Locate the cell with the specified text and output its (x, y) center coordinate. 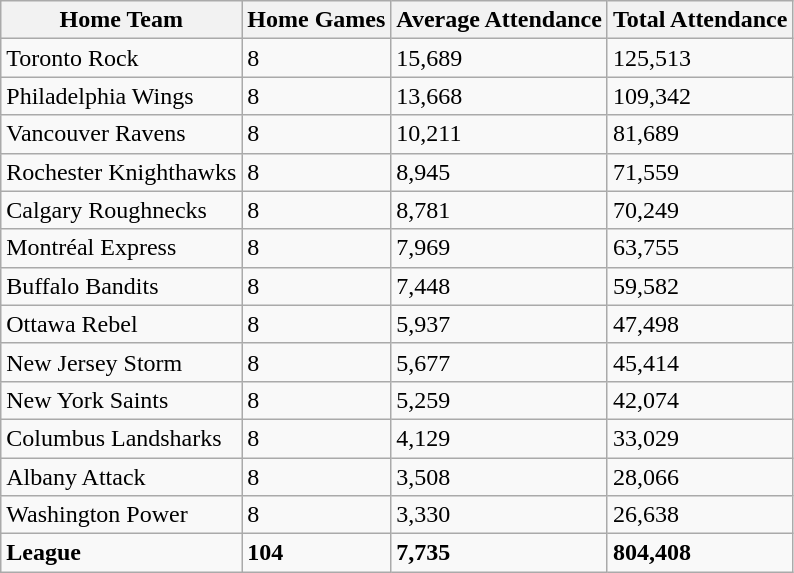
Home Games (316, 20)
33,029 (700, 438)
42,074 (700, 400)
Ottawa Rebel (122, 324)
5,259 (500, 400)
4,129 (500, 438)
71,559 (700, 172)
Toronto Rock (122, 58)
3,330 (500, 515)
Washington Power (122, 515)
104 (316, 553)
7,735 (500, 553)
3,508 (500, 477)
Calgary Roughnecks (122, 210)
8,945 (500, 172)
5,937 (500, 324)
10,211 (500, 134)
13,668 (500, 96)
63,755 (700, 248)
Total Attendance (700, 20)
Montréal Express (122, 248)
Home Team (122, 20)
Albany Attack (122, 477)
New Jersey Storm (122, 362)
Buffalo Bandits (122, 286)
Vancouver Ravens (122, 134)
7,448 (500, 286)
Philadelphia Wings (122, 96)
15,689 (500, 58)
47,498 (700, 324)
28,066 (700, 477)
8,781 (500, 210)
7,969 (500, 248)
45,414 (700, 362)
Rochester Knighthawks (122, 172)
125,513 (700, 58)
New York Saints (122, 400)
League (122, 553)
804,408 (700, 553)
59,582 (700, 286)
81,689 (700, 134)
109,342 (700, 96)
Columbus Landsharks (122, 438)
5,677 (500, 362)
Average Attendance (500, 20)
70,249 (700, 210)
26,638 (700, 515)
